Return the [X, Y] coordinate for the center point of the cell that contains the specified text.  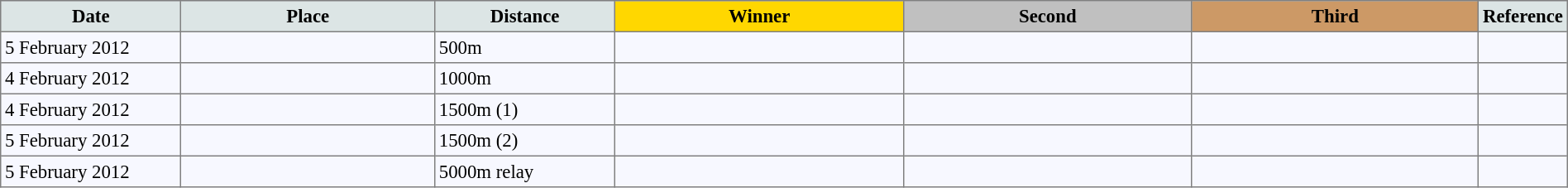
Second [1048, 17]
1500m (1) [524, 109]
1000m [524, 79]
5000m relay [524, 171]
1500m (2) [524, 141]
Third [1335, 17]
Date [91, 17]
Place [308, 17]
Distance [524, 17]
Reference [1523, 17]
Winner [759, 17]
500m [524, 47]
